Scan for the cell matching the given text and deliver its [X, Y] coordinate at center. 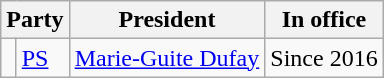
Since 2016 [324, 58]
President [167, 20]
In office [324, 20]
PS [42, 58]
Marie-Guite Dufay [167, 58]
Party [35, 20]
